Find where the given text appears and provide that cell's center as [X, Y] coordinate. 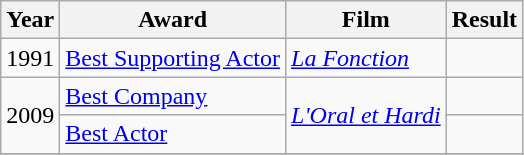
Best Actor [173, 134]
La Fonction [366, 58]
Best Company [173, 96]
1991 [30, 58]
Award [173, 20]
L'Oral et Hardi [366, 115]
Result [484, 20]
2009 [30, 115]
Best Supporting Actor [173, 58]
Film [366, 20]
Year [30, 20]
